Detect which cell encompasses the target text, then output its (x, y) center coordinate. 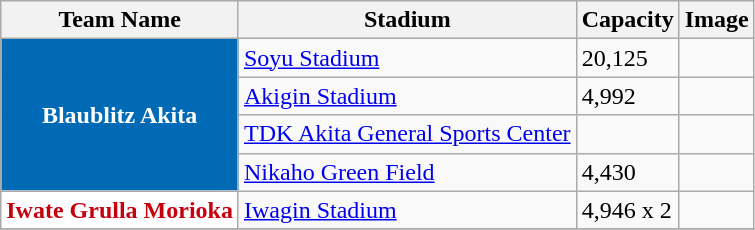
Stadium (407, 20)
20,125 (628, 58)
4,946 x 2 (628, 210)
Team Name (120, 20)
TDK Akita General Sports Center (407, 134)
Soyu Stadium (407, 58)
Nikaho Green Field (407, 172)
4,992 (628, 96)
Iwagin Stadium (407, 210)
Image (716, 20)
Capacity (628, 20)
Akigin Stadium (407, 96)
Blaublitz Akita (120, 115)
4,430 (628, 172)
Iwate Grulla Morioka (120, 210)
